Identify which cell holds the provided text, then report its (X, Y) central coordinate. 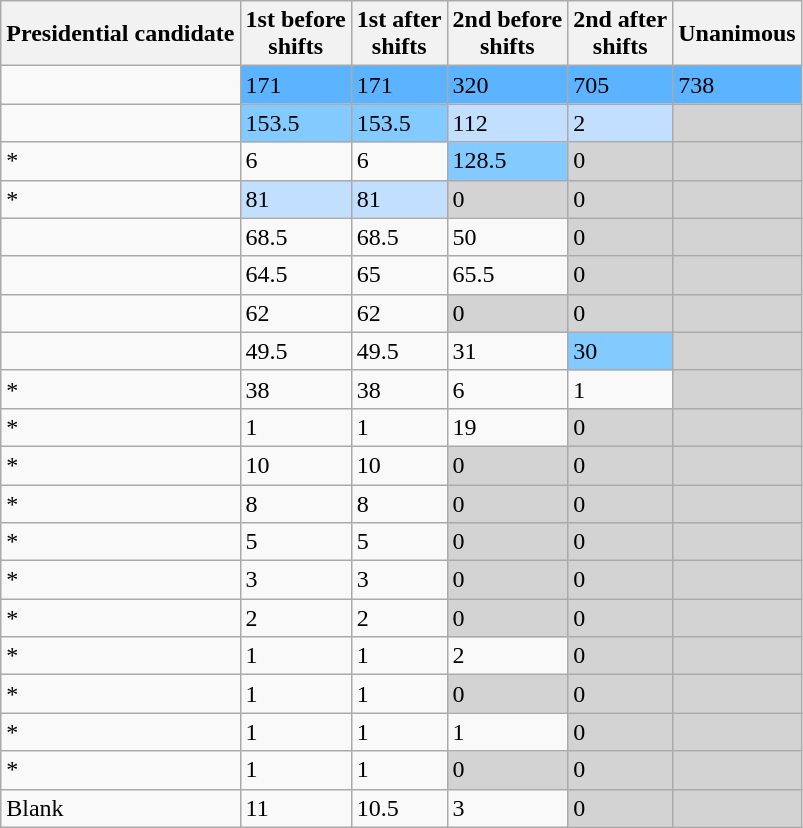
Unanimous (737, 34)
738 (737, 85)
65.5 (508, 275)
64.5 (296, 275)
11 (296, 808)
320 (508, 85)
31 (508, 351)
1st aftershifts (399, 34)
Blank (120, 808)
50 (508, 237)
65 (399, 275)
19 (508, 427)
10.5 (399, 808)
2nd beforeshifts (508, 34)
705 (620, 85)
128.5 (508, 161)
Presidential candidate (120, 34)
112 (508, 123)
1st beforeshifts (296, 34)
2nd aftershifts (620, 34)
30 (620, 351)
